Determine the [x, y] coordinate at the center of the cell enclosing the given text.  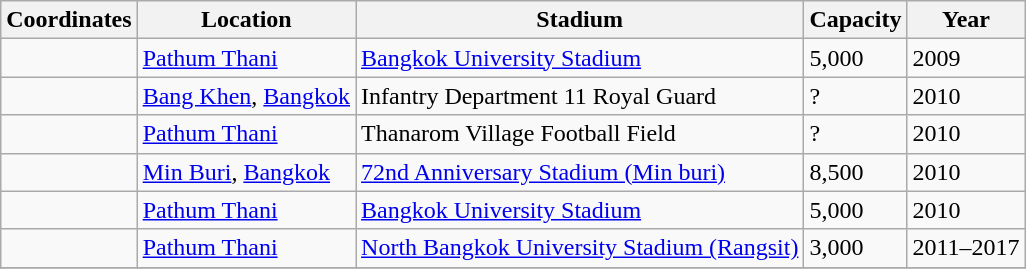
Thanarom Village Football Field [580, 134]
Coordinates [69, 20]
Infantry Department 11 Royal Guard [580, 96]
Capacity [856, 20]
Min Buri, Bangkok [246, 172]
72nd Anniversary Stadium (Min buri) [580, 172]
2009 [966, 58]
Location [246, 20]
Stadium [580, 20]
8,500 [856, 172]
2011–2017 [966, 248]
Bang Khen, Bangkok [246, 96]
North Bangkok University Stadium (Rangsit) [580, 248]
3,000 [856, 248]
Year [966, 20]
